Search for the cell housing the specified text and yield its (x, y) center coordinate. 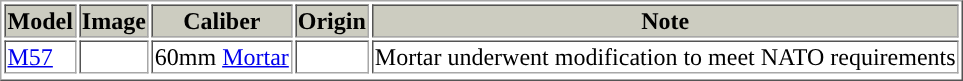
60mm Mortar (222, 56)
Caliber (222, 20)
Mortar underwent modification to meet NATO requirements (666, 56)
Image (114, 20)
Origin (332, 20)
Model (40, 20)
M57 (40, 56)
Note (666, 20)
